Identify which cell holds the provided text, then report its [x, y] central coordinate. 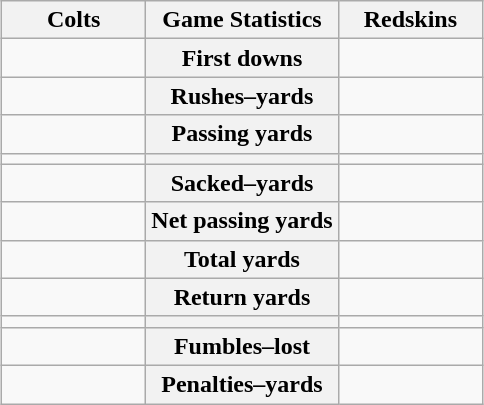
Rushes–yards [242, 96]
Sacked–yards [242, 183]
Game Statistics [242, 20]
Redskins [410, 20]
Penalties–yards [242, 384]
Total yards [242, 259]
Fumbles–lost [242, 346]
Return yards [242, 297]
Net passing yards [242, 221]
First downs [242, 58]
Colts [73, 20]
Passing yards [242, 134]
